Pinpoint the cell where the given text exists, returning its [X, Y] midpoint coordinate. 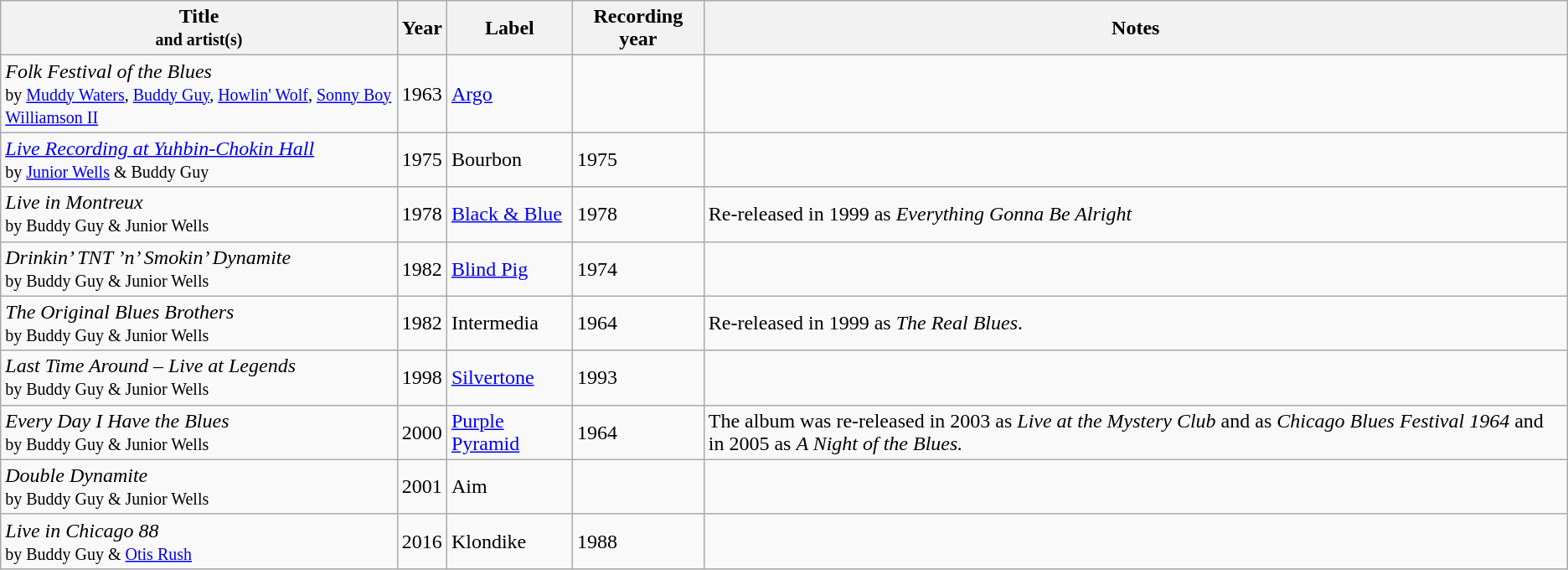
2016 [422, 541]
Black & Blue [509, 215]
1988 [638, 541]
1963 [422, 94]
The album was re-released in 2003 as Live at the Mystery Club and as Chicago Blues Festival 1964 and in 2005 as A Night of the Blues. [1136, 433]
Recording year [638, 28]
Year [422, 28]
Last Time Around – Live at Legendsby Buddy Guy & Junior Wells [199, 377]
Aim [509, 486]
Notes [1136, 28]
Re-released in 1999 as Everything Gonna Be Alright [1136, 215]
Live in Montreuxby Buddy Guy & Junior Wells [199, 215]
Silvertone [509, 377]
Double Dynamiteby Buddy Guy & Junior Wells [199, 486]
Blind Pig [509, 268]
Live Recording at Yuhbin-Chokin Hallby Junior Wells & Buddy Guy [199, 159]
Re-released in 1999 as The Real Blues. [1136, 324]
Label [509, 28]
Titleand artist(s) [199, 28]
The Original Blues Brothersby Buddy Guy & Junior Wells [199, 324]
Folk Festival of the Bluesby Muddy Waters, Buddy Guy, Howlin' Wolf, Sonny Boy Williamson II [199, 94]
Argo [509, 94]
2001 [422, 486]
Purple Pyramid [509, 433]
Klondike [509, 541]
1993 [638, 377]
Every Day I Have the Bluesby Buddy Guy & Junior Wells [199, 433]
2000 [422, 433]
Bourbon [509, 159]
1998 [422, 377]
1974 [638, 268]
Live in Chicago 88by Buddy Guy & Otis Rush [199, 541]
Drinkin’ TNT ’n’ Smokin’ Dynamiteby Buddy Guy & Junior Wells [199, 268]
Intermedia [509, 324]
